Provide the (x, y) coordinate of the cell's center where the given text is located.  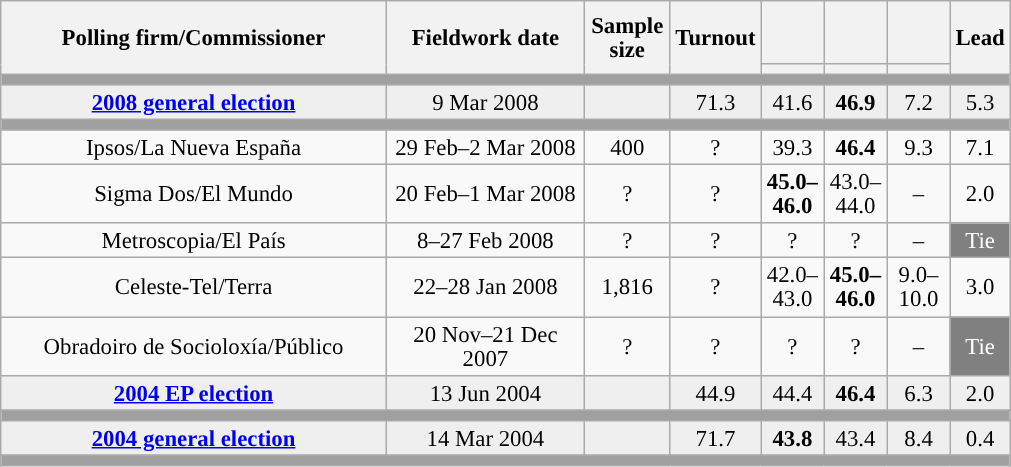
400 (627, 148)
2004 general election (194, 438)
5.3 (980, 102)
0.4 (980, 438)
Turnout (716, 38)
7.2 (918, 102)
7.1 (980, 148)
22–28 Jan 2008 (485, 288)
42.0–43.0 (792, 288)
2004 EP election (194, 392)
20 Feb–1 Mar 2008 (485, 194)
46.9 (856, 102)
Polling firm/Commissioner (194, 38)
39.3 (792, 148)
1,816 (627, 288)
2008 general election (194, 102)
Sigma Dos/El Mundo (194, 194)
9.0–10.0 (918, 288)
3.0 (980, 288)
6.3 (918, 392)
14 Mar 2004 (485, 438)
20 Nov–21 Dec 2007 (485, 346)
8.4 (918, 438)
13 Jun 2004 (485, 392)
8–27 Feb 2008 (485, 242)
43.0–44.0 (856, 194)
71.7 (716, 438)
43.8 (792, 438)
71.3 (716, 102)
Fieldwork date (485, 38)
29 Feb–2 Mar 2008 (485, 148)
9.3 (918, 148)
9 Mar 2008 (485, 102)
Ipsos/La Nueva España (194, 148)
44.4 (792, 392)
Metroscopia/El País (194, 242)
Obradoiro de Socioloxía/Público (194, 346)
41.6 (792, 102)
Sample size (627, 38)
Lead (980, 38)
43.4 (856, 438)
Celeste-Tel/Terra (194, 288)
44.9 (716, 392)
